Identify which cell holds the provided text, then report its [X, Y] central coordinate. 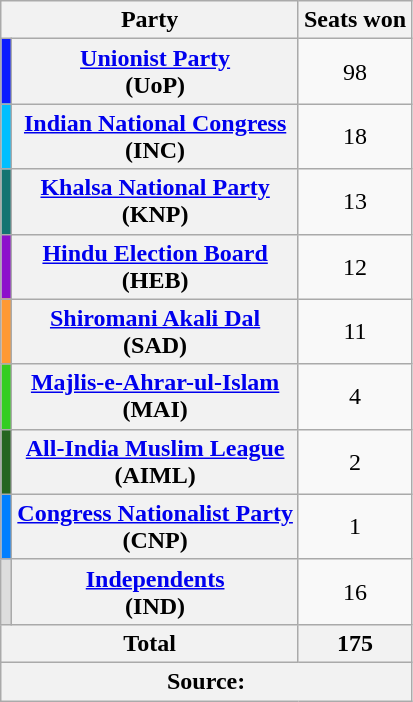
12 [354, 266]
Party [150, 20]
Hindu Election Board(HEB) [156, 266]
18 [354, 136]
All-India Muslim League(AIML) [156, 462]
Seats won [354, 20]
Indian National Congress(INC) [156, 136]
11 [354, 332]
98 [354, 72]
16 [354, 592]
Total [150, 643]
Khalsa National Party(KNP) [156, 202]
1 [354, 526]
2 [354, 462]
175 [354, 643]
Unionist Party(UoP) [156, 72]
13 [354, 202]
Independents(IND) [156, 592]
Shiromani Akali Dal(SAD) [156, 332]
Congress Nationalist Party(CNP) [156, 526]
Majlis-e-Ahrar-ul-Islam(MAI) [156, 396]
4 [354, 396]
Source: [206, 681]
